Detect which cell encompasses the target text, then output its (X, Y) center coordinate. 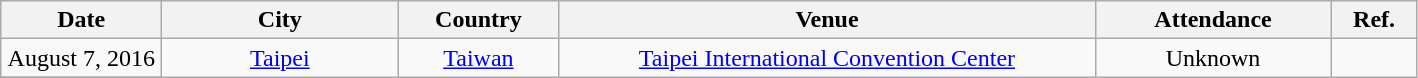
Ref. (1374, 20)
Country (478, 20)
Taipei International Convention Center (827, 58)
Taipei (280, 58)
Date (82, 20)
Venue (827, 20)
City (280, 20)
Attendance (1213, 20)
August 7, 2016 (82, 58)
Taiwan (478, 58)
Unknown (1213, 58)
